For the text-containing cell, return its midpoint in (x, y) coordinate format. 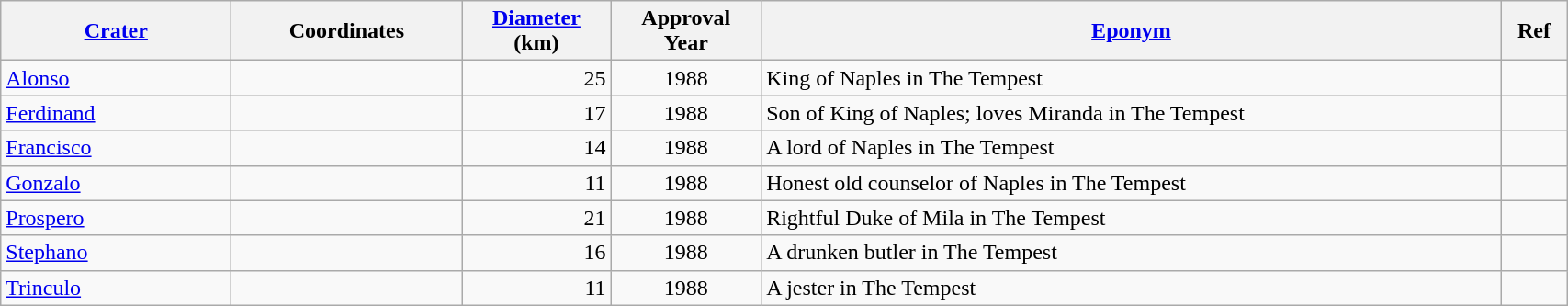
21 (536, 218)
Stephano (116, 253)
14 (536, 148)
Gonzalo (116, 183)
Diameter(km) (536, 31)
King of Naples in The Tempest (1132, 78)
Prospero (116, 218)
ApprovalYear (686, 31)
Ferdinand (116, 113)
Crater (116, 31)
17 (536, 113)
Ref (1534, 31)
Francisco (116, 148)
Rightful Duke of Mila in The Tempest (1132, 218)
Coordinates (347, 31)
Honest old counselor of Naples in The Tempest (1132, 183)
25 (536, 78)
Son of King of Naples; loves Miranda in The Tempest (1132, 113)
A jester in The Tempest (1132, 288)
Eponym (1132, 31)
Alonso (116, 78)
Trinculo (116, 288)
A lord of Naples in The Tempest (1132, 148)
16 (536, 253)
A drunken butler in The Tempest (1132, 253)
